Identify which cell holds the provided text, then report its [x, y] central coordinate. 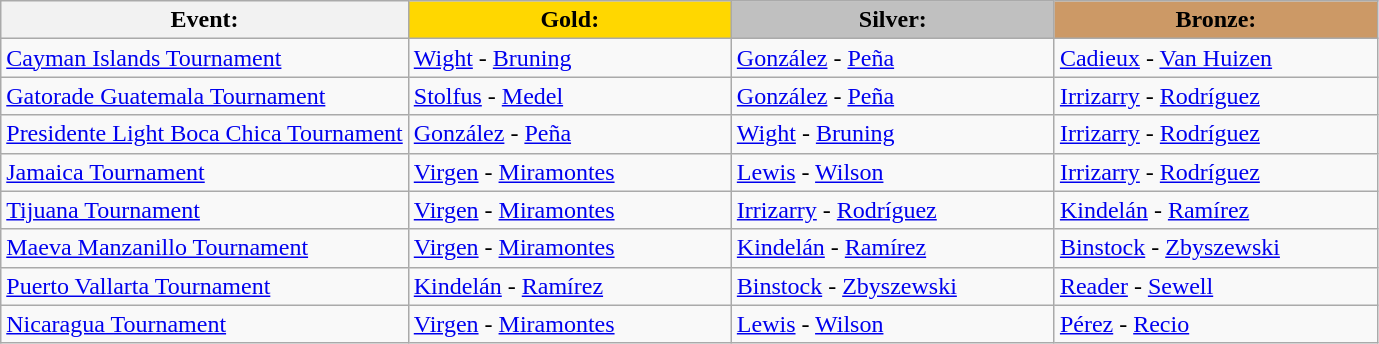
Gatorade Guatemala Tournament [205, 96]
Maeva Manzanillo Tournament [205, 248]
Stolfus - Medel [570, 96]
Jamaica Tournament [205, 172]
Puerto Vallarta Tournament [205, 286]
Event: [205, 20]
Bronze: [1216, 20]
Nicaragua Tournament [205, 324]
Cayman Islands Tournament [205, 58]
Gold: [570, 20]
Tijuana Tournament [205, 210]
Silver: [892, 20]
Pérez - Recio [1216, 324]
Cadieux - Van Huizen [1216, 58]
Reader - Sewell [1216, 286]
Presidente Light Boca Chica Tournament [205, 134]
